For the text-containing cell, return its midpoint in (X, Y) coordinate format. 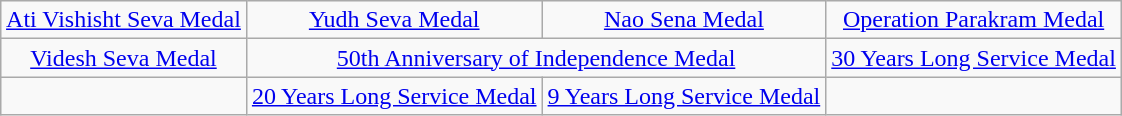
Nao Sena Medal (684, 20)
Operation Parakram Medal (974, 20)
Ati Vishisht Seva Medal (124, 20)
20 Years Long Service Medal (394, 96)
9 Years Long Service Medal (684, 96)
Yudh Seva Medal (394, 20)
30 Years Long Service Medal (974, 58)
Videsh Seva Medal (124, 58)
50th Anniversary of Independence Medal (536, 58)
